Search for the cell housing the specified text and yield its (x, y) center coordinate. 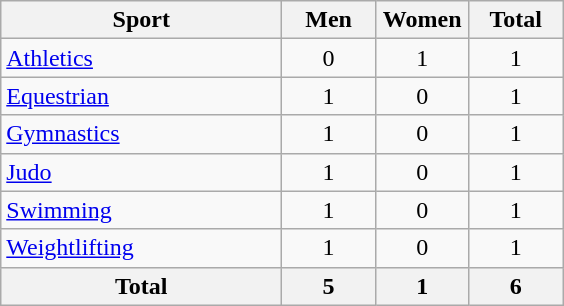
Athletics (142, 58)
Gymnastics (142, 134)
Men (329, 20)
Judo (142, 172)
Swimming (142, 210)
Equestrian (142, 96)
Sport (142, 20)
5 (329, 286)
6 (516, 286)
Women (422, 20)
Weightlifting (142, 248)
